From the cell containing the given text, extract its center point as [X, Y] coordinate. 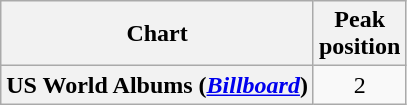
2 [359, 85]
Peakposition [359, 34]
US World Albums (Billboard) [158, 85]
Chart [158, 34]
